Locate the cell with the specified text and output its (x, y) center coordinate. 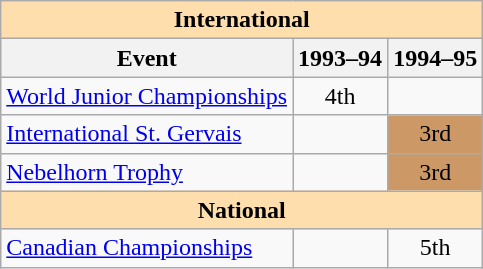
Event (147, 58)
Nebelhorn Trophy (147, 172)
5th (436, 248)
National (242, 210)
Canadian Championships (147, 248)
1994–95 (436, 58)
International St. Gervais (147, 134)
International (242, 20)
World Junior Championships (147, 96)
1993–94 (340, 58)
4th (340, 96)
